Capture the cell that displays the provided text and extract its (x, y) central coordinate. 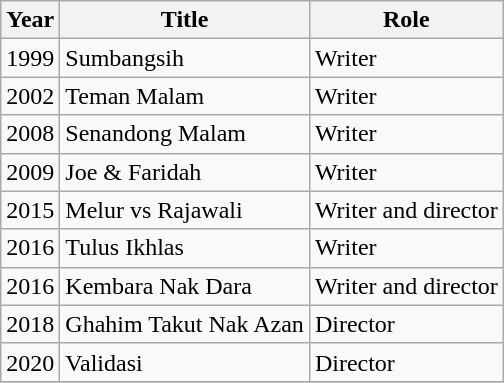
1999 (30, 58)
2020 (30, 362)
Joe & Faridah (185, 172)
Validasi (185, 362)
2015 (30, 210)
2008 (30, 134)
2009 (30, 172)
Year (30, 20)
2002 (30, 96)
2018 (30, 324)
Melur vs Rajawali (185, 210)
Tulus Ikhlas (185, 248)
Ghahim Takut Nak Azan (185, 324)
Kembara Nak Dara (185, 286)
Title (185, 20)
Role (406, 20)
Teman Malam (185, 96)
Senandong Malam (185, 134)
Sumbangsih (185, 58)
